Extract the (X, Y) coordinate from the center of the cell holding the provided text.  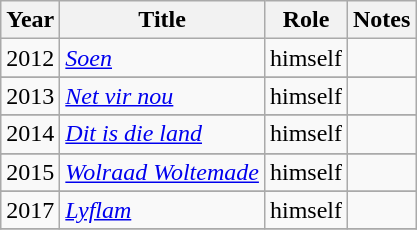
2014 (30, 134)
2017 (30, 210)
Role (306, 20)
2012 (30, 58)
Wolraad Woltemade (162, 172)
2013 (30, 96)
Year (30, 20)
Dit is die land (162, 134)
Title (162, 20)
Net vir nou (162, 96)
Lyflam (162, 210)
Notes (382, 20)
Soen (162, 58)
2015 (30, 172)
